Provide the (x, y) coordinate of the cell's center where the given text is located.  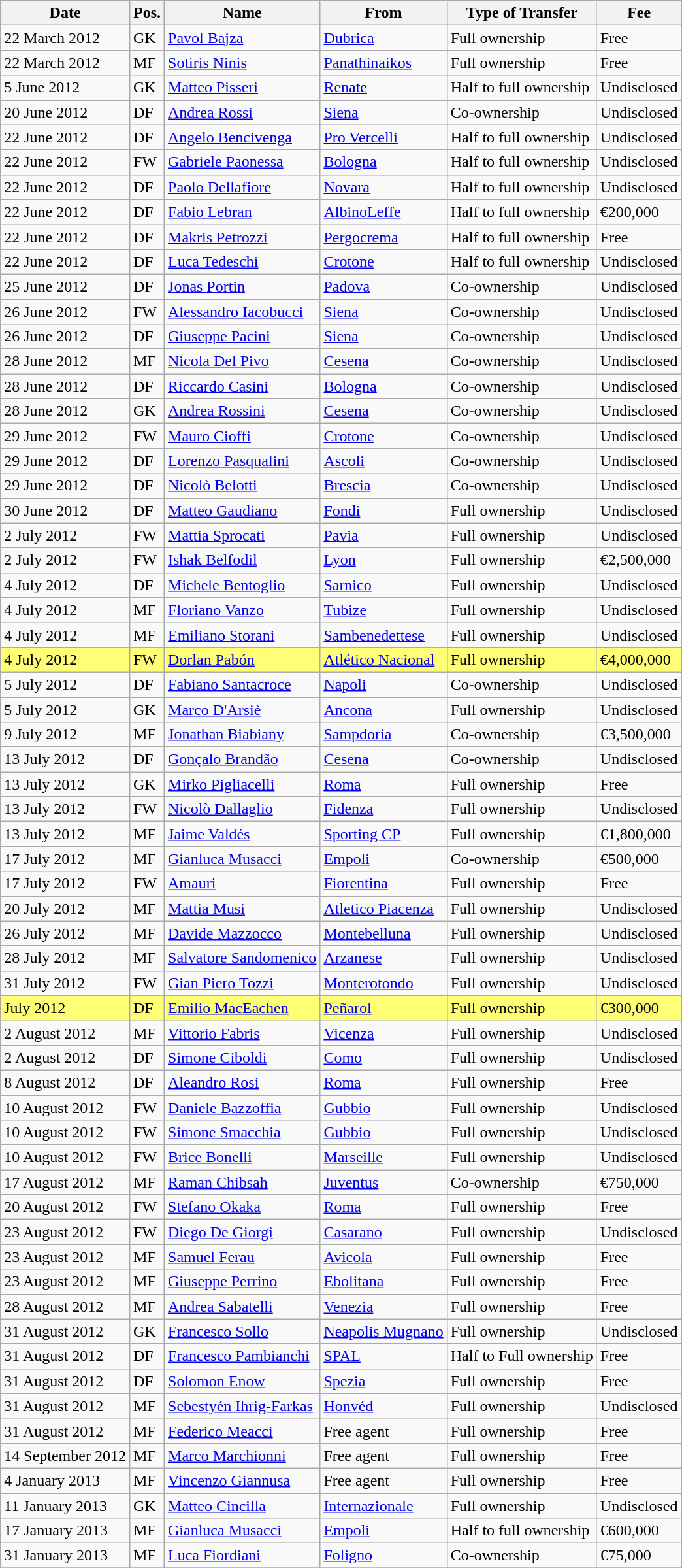
Dubrica (383, 38)
Angelo Bencivenga (242, 137)
Samuel Ferau (242, 1257)
AlbinoLeffe (383, 212)
Sebestyén Ihrig-Farkas (242, 1406)
Matteo Pisseri (242, 88)
Matteo Cincilla (242, 1505)
Type of Transfer (521, 13)
26 July 2012 (65, 933)
Sambenedettese (383, 635)
€200,000 (639, 212)
Half to Full ownership (521, 1356)
20 June 2012 (65, 112)
Juventus (383, 1182)
Mattia Sprocati (242, 535)
20 August 2012 (65, 1207)
17 August 2012 (65, 1182)
Ascoli (383, 461)
Honvéd (383, 1406)
Emilio MacEachen (242, 1008)
Sarnico (383, 585)
Pergocrema (383, 237)
Gabriele Paonessa (242, 162)
€2,500,000 (639, 560)
Andrea Rossi (242, 112)
5 June 2012 (65, 88)
Gian Piero Tozzi (242, 983)
Ishak Belfodil (242, 560)
Pos. (146, 13)
Foligno (383, 1556)
Brescia (383, 486)
Name (242, 13)
Tubize (383, 610)
Nicolò Belotti (242, 486)
SPAL (383, 1356)
Padova (383, 286)
Nicola Del Pivo (242, 361)
Andrea Rossini (242, 411)
Jonathan Biabiany (242, 735)
€75,000 (639, 1556)
20 July 2012 (65, 909)
Atlético Nacional (383, 659)
Arzanese (383, 958)
Sotiris Ninis (242, 63)
Montebelluna (383, 933)
Amauri (242, 884)
Michele Bentoglio (242, 585)
28 July 2012 (65, 958)
€4,000,000 (639, 659)
8 August 2012 (65, 1082)
Napoli (383, 684)
Spezia (383, 1381)
Fidenza (383, 809)
Como (383, 1058)
Matteo Gaudiano (242, 510)
Fee (639, 13)
Pro Vercelli (383, 137)
Casarano (383, 1232)
30 June 2012 (65, 510)
Monterotondo (383, 983)
31 January 2013 (65, 1556)
Dorlan Pabón (242, 659)
Jonas Portin (242, 286)
Vicenza (383, 1033)
Pavia (383, 535)
Daniele Bazzoffia (242, 1108)
Sampdoria (383, 735)
Luca Fiordiani (242, 1556)
Nicolò Dallaglio (242, 809)
Aleandro Rosi (242, 1082)
Pavol Bajza (242, 38)
Francesco Sollo (242, 1331)
Avicola (383, 1257)
Atletico Piacenza (383, 909)
14 September 2012 (65, 1456)
Salvatore Sandomenico (242, 958)
Alessandro Iacobucci (242, 312)
From (383, 13)
€300,000 (639, 1008)
Jaime Valdés (242, 834)
Ancona (383, 709)
Mattia Musi (242, 909)
Vittorio Fabris (242, 1033)
9 July 2012 (65, 735)
Mauro Cioffi (242, 436)
Fabio Lebran (242, 212)
Neapolis Mugnano (383, 1331)
Sporting CP (383, 834)
Fondi (383, 510)
Brice Bonelli (242, 1158)
Floriano Vanzo (242, 610)
Vincenzo Giannusa (242, 1480)
Ebolitana (383, 1282)
€500,000 (639, 859)
25 June 2012 (65, 286)
Peñarol (383, 1008)
Simone Ciboldi (242, 1058)
Lorenzo Pasqualini (242, 461)
Emiliano Storani (242, 635)
Giuseppe Pacini (242, 337)
€750,000 (639, 1182)
Novara (383, 187)
Lyon (383, 560)
Marco D'Arsiè (242, 709)
31 July 2012 (65, 983)
11 January 2013 (65, 1505)
Gonçalo Brandão (242, 759)
Federico Meacci (242, 1431)
17 January 2013 (65, 1531)
Davide Mazzocco (242, 933)
Mirko Pigliacelli (242, 784)
Diego De Giorgi (242, 1232)
€600,000 (639, 1531)
Francesco Pambianchi (242, 1356)
€3,500,000 (639, 735)
Fabiano Santacroce (242, 684)
Paolo Dellafiore (242, 187)
28 August 2012 (65, 1307)
Panathinaikos (383, 63)
Date (65, 13)
Internazionale (383, 1505)
4 January 2013 (65, 1480)
Fiorentina (383, 884)
Luca Tedeschi (242, 261)
Solomon Enow (242, 1381)
Renate (383, 88)
Stefano Okaka (242, 1207)
July 2012 (65, 1008)
Venezia (383, 1307)
Makris Petrozzi (242, 237)
Raman Chibsah (242, 1182)
€1,800,000 (639, 834)
Marseille (383, 1158)
Andrea Sabatelli (242, 1307)
Marco Marchionni (242, 1456)
Simone Smacchia (242, 1133)
Riccardo Casini (242, 386)
Giuseppe Perrino (242, 1282)
